Extract the (x, y) coordinate from the center of the cell holding the provided text.  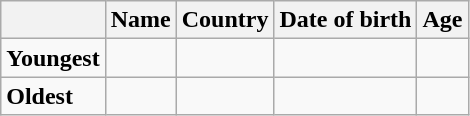
Age (442, 20)
Oldest (53, 96)
Youngest (53, 58)
Name (140, 20)
Country (225, 20)
Date of birth (346, 20)
